Locate the cell with the specified text and output its (X, Y) center coordinate. 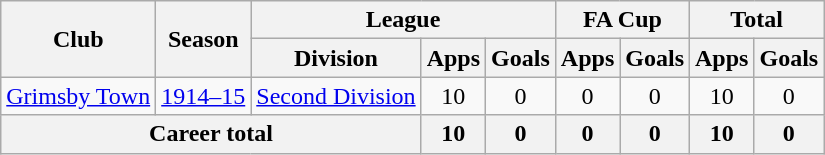
Grimsby Town (78, 96)
Division (336, 58)
Total (757, 20)
Season (204, 39)
FA Cup (622, 20)
Second Division (336, 96)
Club (78, 39)
Career total (211, 134)
1914–15 (204, 96)
League (404, 20)
